Extract the [X, Y] coordinate from the center of the cell holding the provided text.  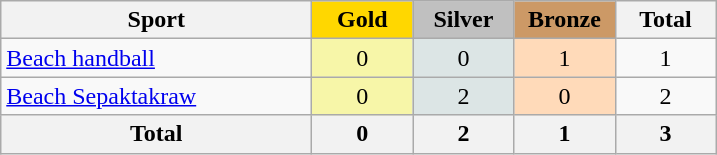
Silver [464, 20]
Sport [156, 20]
Beach Sepaktakraw [156, 96]
3 [666, 134]
Gold [362, 20]
Bronze [564, 20]
Beach handball [156, 58]
